Pinpoint the cell where the given text exists, returning its (X, Y) midpoint coordinate. 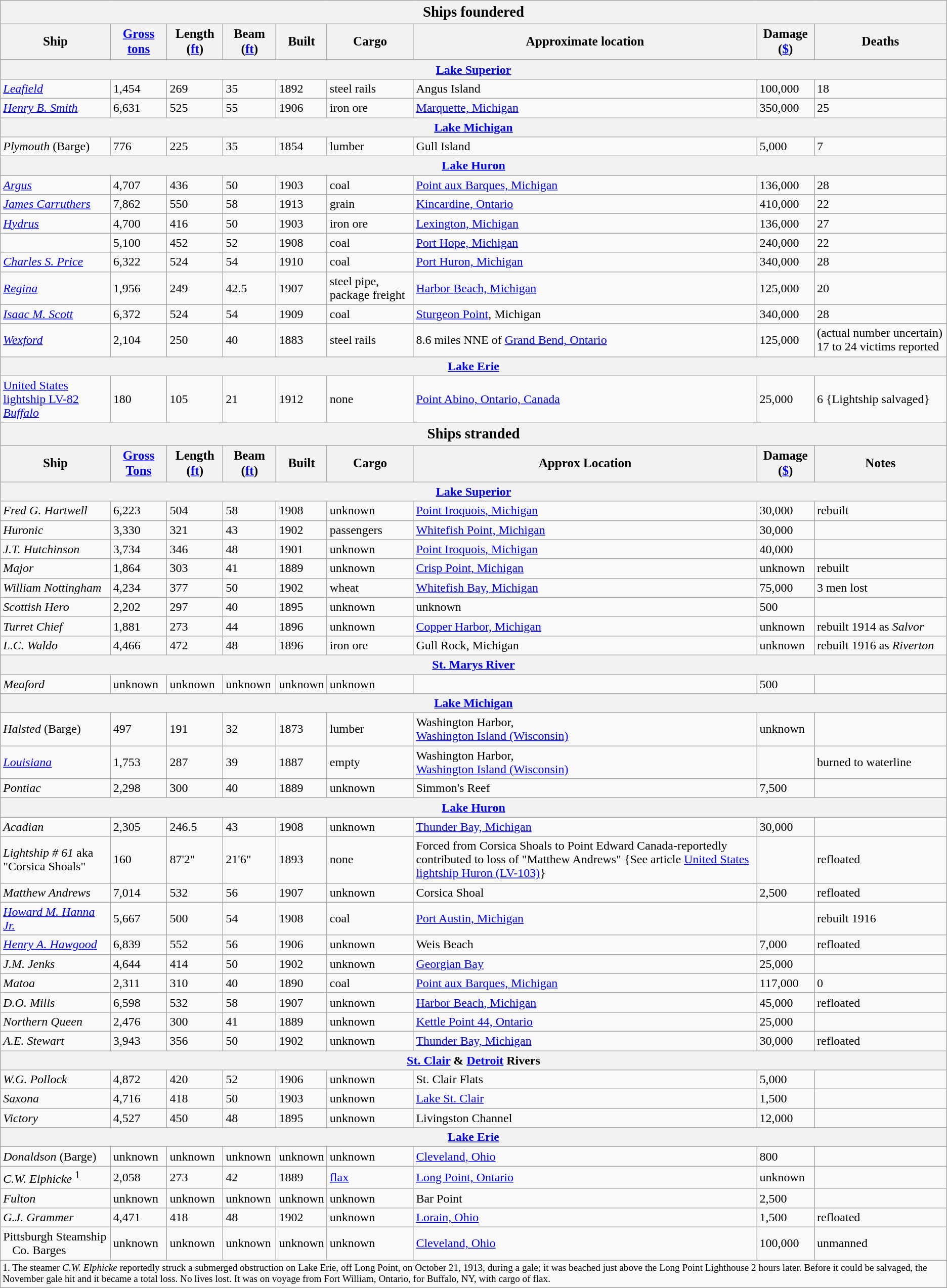
Sturgeon Point, Michigan (585, 314)
6,839 (139, 945)
40,000 (786, 549)
Victory (56, 1118)
180 (139, 399)
117,000 (786, 983)
Acadian (56, 827)
Donaldson (Barge) (56, 1157)
42.5 (250, 288)
William Nottingham (56, 588)
27 (881, 224)
4,644 (139, 964)
Whitefish Bay, Michigan (585, 588)
Plymouth (Barge) (56, 147)
Matoa (56, 983)
Wexford (56, 340)
55 (250, 108)
4,707 (139, 185)
1893 (302, 860)
18 (881, 88)
Kettle Point 44, Ontario (585, 1021)
St. Clair & Detroit Rivers (473, 1060)
J.T. Hutchinson (56, 549)
346 (195, 549)
Isaac M. Scott (56, 314)
5,667 (139, 918)
St. Marys River (473, 664)
776 (139, 147)
Simmon's Reef (585, 788)
Point Abino, Ontario, Canada (585, 399)
45,000 (786, 1002)
225 (195, 147)
Ships foundered (473, 12)
2,305 (139, 827)
410,000 (786, 204)
6 {Lightship salvaged} (881, 399)
7 (881, 147)
empty (370, 763)
1,881 (139, 626)
42 (250, 1177)
7,862 (139, 204)
Scottish Hero (56, 607)
Hydrus (56, 224)
2,202 (139, 607)
Long Point, Ontario (585, 1177)
269 (195, 88)
87'2" (195, 860)
J.M. Jenks (56, 964)
350,000 (786, 108)
1913 (302, 204)
2,476 (139, 1021)
1910 (302, 262)
steel pipe, package freight (370, 288)
James Carruthers (56, 204)
1901 (302, 549)
Gull Island (585, 147)
Regina (56, 288)
1890 (302, 983)
Ships stranded (473, 434)
Copper Harbor, Michigan (585, 626)
Fulton (56, 1198)
3,943 (139, 1041)
Argus (56, 185)
4,471 (139, 1217)
Louisiana (56, 763)
Gross Tons (139, 464)
310 (195, 983)
Port Hope, Michigan (585, 243)
21'6" (250, 860)
356 (195, 1041)
rebuilt 1916 (881, 918)
St. Clair Flats (585, 1080)
7,500 (786, 788)
Corsica Shoal (585, 893)
7,000 (786, 945)
1,454 (139, 88)
6,598 (139, 1002)
191 (195, 729)
Northern Queen (56, 1021)
39 (250, 763)
Deaths (881, 42)
2,058 (139, 1177)
2,311 (139, 983)
450 (195, 1118)
2,298 (139, 788)
420 (195, 1080)
3 men lost (881, 588)
1883 (302, 340)
C.W. Elphicke 1 (56, 1177)
436 (195, 185)
United States lightship LV-82 Buffalo (56, 399)
32 (250, 729)
1873 (302, 729)
249 (195, 288)
Gull Rock, Michigan (585, 645)
4,872 (139, 1080)
4,234 (139, 588)
497 (139, 729)
rebuilt 1914 as Salvor (881, 626)
240,000 (786, 243)
4,716 (139, 1099)
Approximate location (585, 42)
(actual number uncertain) 17 to 24 victims reported (881, 340)
Bar Point (585, 1198)
1,753 (139, 763)
1892 (302, 88)
0 (881, 983)
160 (139, 860)
Lake St. Clair (585, 1099)
1912 (302, 399)
Charles S. Price (56, 262)
2,104 (139, 340)
550 (195, 204)
3,734 (139, 549)
Lorain, Ohio (585, 1217)
1,864 (139, 568)
6,223 (139, 511)
Notes (881, 464)
3,330 (139, 530)
6,322 (139, 262)
4,527 (139, 1118)
Kincardine, Ontario (585, 204)
wheat (370, 588)
12,000 (786, 1118)
Leafield (56, 88)
1854 (302, 147)
A.E. Stewart (56, 1041)
1909 (302, 314)
75,000 (786, 588)
burned to waterline (881, 763)
297 (195, 607)
Halsted (Barge) (56, 729)
Crisp Point, Michigan (585, 568)
6,372 (139, 314)
Meaford (56, 684)
6,631 (139, 108)
passengers (370, 530)
W.G. Pollock (56, 1080)
552 (195, 945)
800 (786, 1157)
1887 (302, 763)
105 (195, 399)
Matthew Andrews (56, 893)
25 (881, 108)
Fred G. Hartwell (56, 511)
L.C. Waldo (56, 645)
5,100 (139, 243)
414 (195, 964)
Approx Location (585, 464)
452 (195, 243)
Major (56, 568)
21 (250, 399)
Livingston Channel (585, 1118)
44 (250, 626)
Pittsburgh Steamship Co. Barges (56, 1244)
Huronic (56, 530)
Marquette, Michigan (585, 108)
Lexington, Michigan (585, 224)
Weis Beach (585, 945)
1,956 (139, 288)
G.J. Grammer (56, 1217)
Howard M. Hanna Jr. (56, 918)
525 (195, 108)
Port Huron, Michigan (585, 262)
287 (195, 763)
Turret Chief (56, 626)
4,466 (139, 645)
Gross tons (139, 42)
Whitefish Point, Michigan (585, 530)
Angus Island (585, 88)
Pontiac (56, 788)
8.6 miles NNE of Grand Bend, Ontario (585, 340)
416 (195, 224)
Saxona (56, 1099)
D.O. Mills (56, 1002)
unmanned (881, 1244)
377 (195, 588)
4,700 (139, 224)
grain (370, 204)
Port Austin, Michigan (585, 918)
504 (195, 511)
Lightship # 61 aka "Corsica Shoals" (56, 860)
303 (195, 568)
321 (195, 530)
250 (195, 340)
rebuilt 1916 as Riverton (881, 645)
20 (881, 288)
7,014 (139, 893)
Georgian Bay (585, 964)
Henry A. Hawgood (56, 945)
472 (195, 645)
Henry B. Smith (56, 108)
246.5 (195, 827)
flax (370, 1177)
